Determine the [X, Y] coordinate at the center of the cell enclosing the given text.  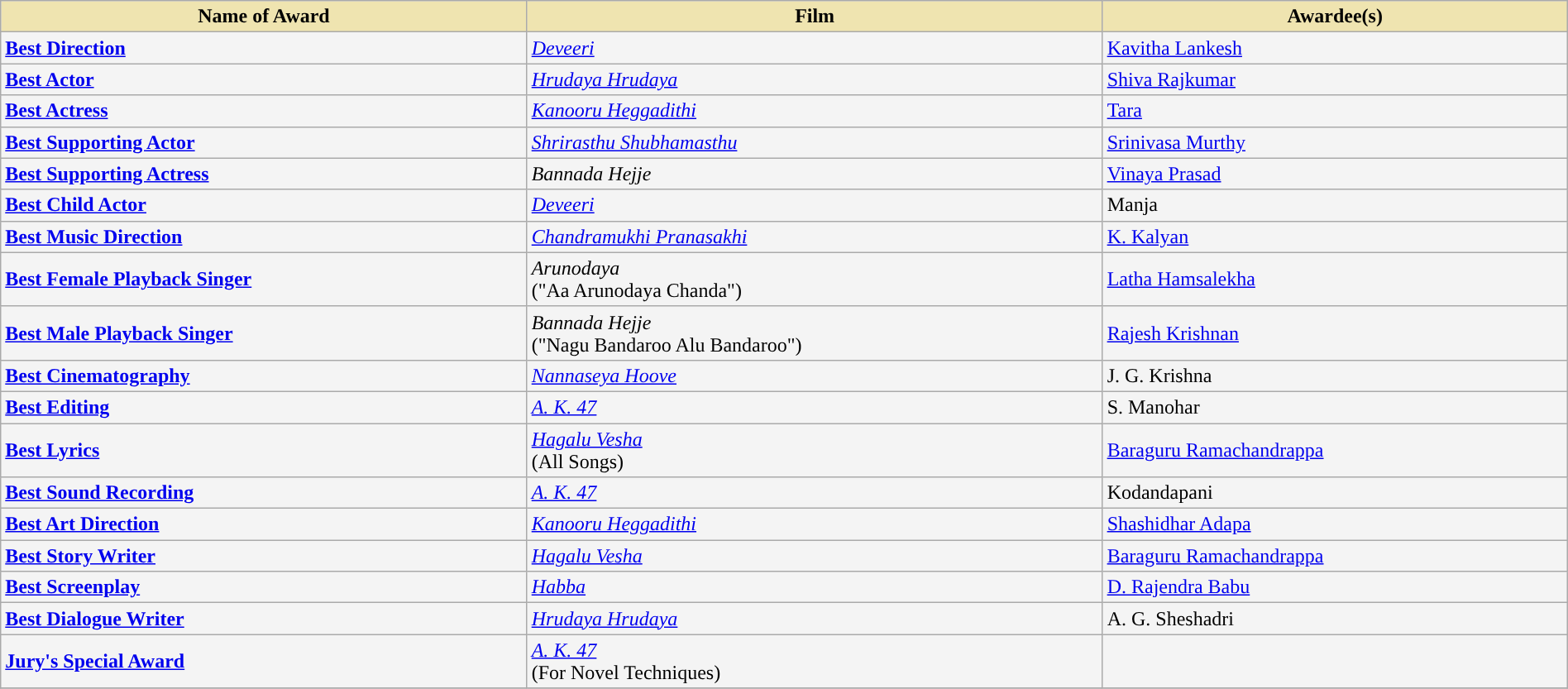
Habba [815, 587]
Best Art Direction [264, 524]
Best Supporting Actor [264, 142]
Jury's Special Award [264, 662]
Name of Award [264, 17]
Shrirasthu Shubhamasthu [815, 142]
Best Story Writer [264, 556]
J. G. Krishna [1335, 376]
Srinivasa Murthy [1335, 142]
Tara [1335, 111]
Hagalu Vesha [815, 556]
A. G. Sheshadri [1335, 619]
Best Actor [264, 79]
Latha Hamsalekha [1335, 280]
Arunodaya("Aa Arunodaya Chanda") [815, 280]
Manja [1335, 205]
Bannada Hejje [815, 174]
Hagalu Vesha(All Songs) [815, 450]
A. K. 47(For Novel Techniques) [815, 662]
Best Dialogue Writer [264, 619]
K. Kalyan [1335, 237]
Film [815, 17]
Best Screenplay [264, 587]
Best Music Direction [264, 237]
S. Manohar [1335, 407]
Best Sound Recording [264, 493]
Best Female Playback Singer [264, 280]
Bannada Hejje("Nagu Bandaroo Alu Bandaroo") [815, 333]
Shashidhar Adapa [1335, 524]
Rajesh Krishnan [1335, 333]
Chandramukhi Pranasakhi [815, 237]
Best Supporting Actress [264, 174]
Awardee(s) [1335, 17]
D. Rajendra Babu [1335, 587]
Kavitha Lankesh [1335, 48]
Best Editing [264, 407]
Best Cinematography [264, 376]
Best Child Actor [264, 205]
Best Lyrics [264, 450]
Vinaya Prasad [1335, 174]
Best Direction [264, 48]
Kodandapani [1335, 493]
Nannaseya Hoove [815, 376]
Best Male Playback Singer [264, 333]
Best Actress [264, 111]
Shiva Rajkumar [1335, 79]
